From the cell containing the given text, extract its center point as (X, Y) coordinate. 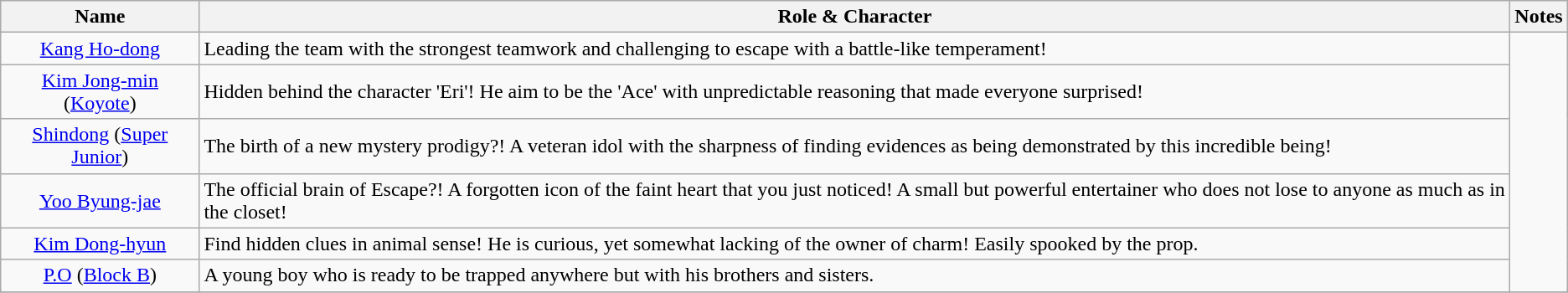
A young boy who is ready to be trapped anywhere but with his brothers and sisters. (854, 275)
Role & Character (854, 17)
Leading the team with the strongest teamwork and challenging to escape with a battle-like temperament! (854, 49)
Kim Dong-hyun (101, 244)
Shindong (Super Junior) (101, 146)
Hidden behind the character 'Eri'! He aim to be the 'Ace' with unpredictable reasoning that made everyone surprised! (854, 92)
Kang Ho-dong (101, 49)
Notes (1539, 17)
The birth of a new mystery prodigy?! A veteran idol with the sharpness of finding evidences as being demonstrated by this incredible being! (854, 146)
P.O (Block B) (101, 275)
Find hidden clues in animal sense! He is curious, yet somewhat lacking of the owner of charm! Easily spooked by the prop. (854, 244)
Name (101, 17)
Yoo Byung-jae (101, 201)
Kim Jong-min (Koyote) (101, 92)
